Search for the cell housing the specified text and yield its (x, y) center coordinate. 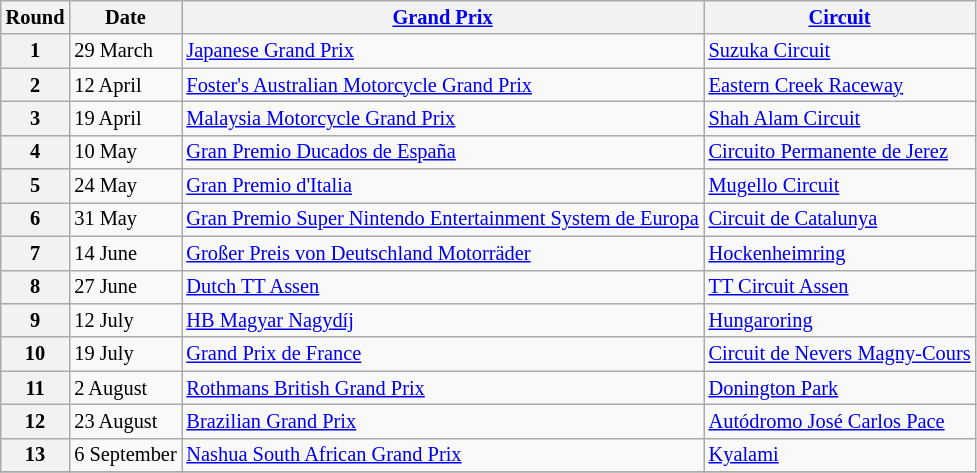
Grand Prix (443, 17)
2 (36, 85)
6 September (125, 455)
Gran Premio Super Nintendo Entertainment System de Europa (443, 219)
Japanese Grand Prix (443, 51)
HB Magyar Nagydíj (443, 320)
14 June (125, 253)
27 June (125, 287)
Circuit de Catalunya (840, 219)
10 (36, 354)
Circuit de Nevers Magny-Cours (840, 354)
Autódromo José Carlos Pace (840, 421)
Round (36, 17)
11 (36, 388)
Mugello Circuit (840, 186)
Foster's Australian Motorcycle Grand Prix (443, 85)
Kyalami (840, 455)
Eastern Creek Raceway (840, 85)
23 August (125, 421)
29 March (125, 51)
Hockenheimring (840, 253)
10 May (125, 152)
9 (36, 320)
19 July (125, 354)
6 (36, 219)
24 May (125, 186)
7 (36, 253)
12 (36, 421)
19 April (125, 118)
Gran Premio Ducados de España (443, 152)
12 July (125, 320)
Suzuka Circuit (840, 51)
Grand Prix de France (443, 354)
Gran Premio d'Italia (443, 186)
8 (36, 287)
1 (36, 51)
Großer Preis von Deutschland Motorräder (443, 253)
5 (36, 186)
4 (36, 152)
TT Circuit Assen (840, 287)
Shah Alam Circuit (840, 118)
Dutch TT Assen (443, 287)
12 April (125, 85)
3 (36, 118)
Date (125, 17)
Circuito Permanente de Jerez (840, 152)
Malaysia Motorcycle Grand Prix (443, 118)
Circuit (840, 17)
Hungaroring (840, 320)
Brazilian Grand Prix (443, 421)
31 May (125, 219)
Rothmans British Grand Prix (443, 388)
Donington Park (840, 388)
2 August (125, 388)
13 (36, 455)
Nashua South African Grand Prix (443, 455)
